From the cell containing the given text, extract its center point as (x, y) coordinate. 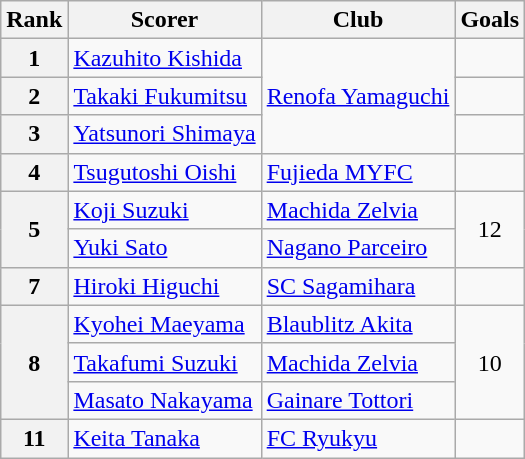
Nagano Parceiro (358, 248)
Club (358, 20)
Gainare Tottori (358, 400)
7 (34, 286)
Scorer (164, 20)
Masato Nakayama (164, 400)
Yatsunori Shimaya (164, 134)
Hiroki Higuchi (164, 286)
Rank (34, 20)
8 (34, 362)
Goals (490, 20)
5 (34, 229)
2 (34, 96)
Blaublitz Akita (358, 324)
Takafumi Suzuki (164, 362)
Kazuhito Kishida (164, 58)
FC Ryukyu (358, 438)
Fujieda MYFC (358, 172)
Renofa Yamaguchi (358, 96)
Kyohei Maeyama (164, 324)
4 (34, 172)
Yuki Sato (164, 248)
12 (490, 229)
Koji Suzuki (164, 210)
Keita Tanaka (164, 438)
Takaki Fukumitsu (164, 96)
10 (490, 362)
SC Sagamihara (358, 286)
11 (34, 438)
Tsugutoshi Oishi (164, 172)
3 (34, 134)
1 (34, 58)
